Capture the cell that displays the provided text and extract its (X, Y) central coordinate. 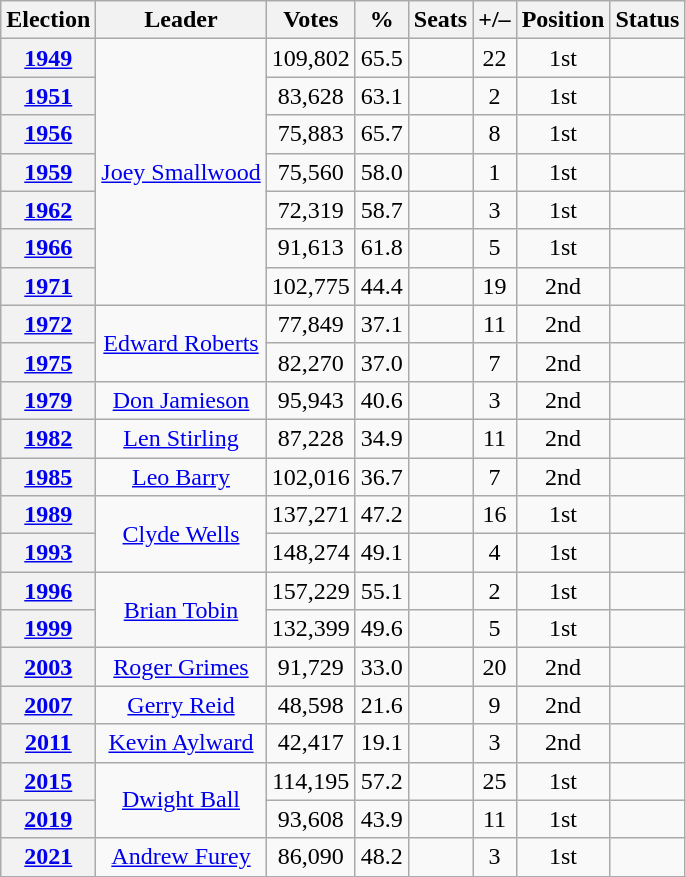
19.1 (382, 743)
37.0 (382, 362)
% (382, 20)
43.9 (382, 819)
65.5 (382, 58)
1975 (48, 362)
75,560 (310, 172)
Dwight Ball (181, 800)
Joey Smallwood (181, 172)
Len Stirling (181, 438)
20 (494, 667)
Clyde Wells (181, 534)
1989 (48, 515)
65.7 (382, 134)
1979 (48, 400)
Leader (181, 20)
1 (494, 172)
63.1 (382, 96)
Seats (440, 20)
61.8 (382, 248)
93,608 (310, 819)
57.2 (382, 781)
114,195 (310, 781)
109,802 (310, 58)
Votes (310, 20)
19 (494, 286)
2015 (48, 781)
86,090 (310, 857)
58.7 (382, 210)
48.2 (382, 857)
2007 (48, 705)
1956 (48, 134)
16 (494, 515)
1971 (48, 286)
1949 (48, 58)
87,228 (310, 438)
Position (563, 20)
36.7 (382, 477)
91,729 (310, 667)
25 (494, 781)
Status (648, 20)
132,399 (310, 629)
1993 (48, 553)
Roger Grimes (181, 667)
49.1 (382, 553)
1951 (48, 96)
1959 (48, 172)
Andrew Furey (181, 857)
37.1 (382, 324)
Gerry Reid (181, 705)
48,598 (310, 705)
91,613 (310, 248)
21.6 (382, 705)
83,628 (310, 96)
44.4 (382, 286)
82,270 (310, 362)
2021 (48, 857)
+/– (494, 20)
42,417 (310, 743)
1982 (48, 438)
22 (494, 58)
2003 (48, 667)
40.6 (382, 400)
72,319 (310, 210)
1962 (48, 210)
102,775 (310, 286)
Don Jamieson (181, 400)
9 (494, 705)
33.0 (382, 667)
77,849 (310, 324)
47.2 (382, 515)
2019 (48, 819)
55.1 (382, 591)
58.0 (382, 172)
4 (494, 553)
102,016 (310, 477)
1972 (48, 324)
Edward Roberts (181, 343)
1999 (48, 629)
1966 (48, 248)
Election (48, 20)
148,274 (310, 553)
1996 (48, 591)
2011 (48, 743)
8 (494, 134)
Brian Tobin (181, 610)
1985 (48, 477)
95,943 (310, 400)
Leo Barry (181, 477)
157,229 (310, 591)
75,883 (310, 134)
137,271 (310, 515)
34.9 (382, 438)
49.6 (382, 629)
Kevin Aylward (181, 743)
